Pinpoint the cell where the given text exists, returning its (X, Y) midpoint coordinate. 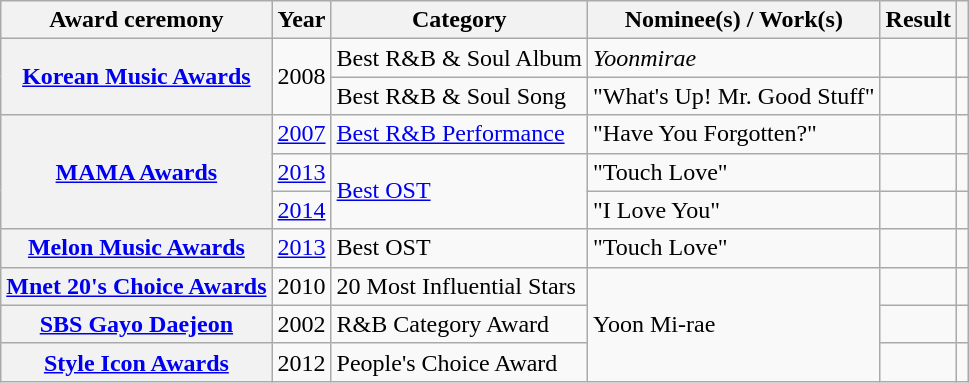
Korean Music Awards (136, 77)
Yoon Mi-rae (734, 324)
Category (459, 20)
R&B Category Award (459, 324)
2002 (302, 324)
Mnet 20's Choice Awards (136, 286)
Award ceremony (136, 20)
"What's Up! Mr. Good Stuff" (734, 96)
Result (918, 20)
2008 (302, 77)
2007 (302, 134)
SBS Gayo Daejeon (136, 324)
People's Choice Award (459, 362)
Year (302, 20)
Melon Music Awards (136, 248)
20 Most Influential Stars (459, 286)
"Have You Forgotten?" (734, 134)
Style Icon Awards (136, 362)
MAMA Awards (136, 172)
Best R&B Performance (459, 134)
2010 (302, 286)
"I Love You" (734, 210)
2014 (302, 210)
Best R&B & Soul Album (459, 58)
Best R&B & Soul Song (459, 96)
Nominee(s) / Work(s) (734, 20)
Yoonmirae (734, 58)
2012 (302, 362)
